Locate the cell with the specified text and output its [X, Y] center coordinate. 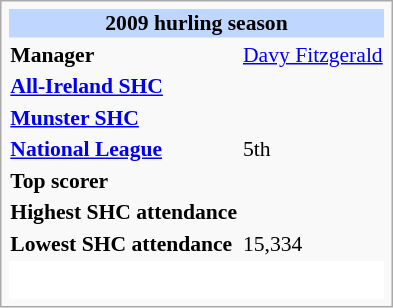
Munster SHC [124, 117]
National League [124, 149]
Top scorer [124, 180]
Davy Fitzgerald [314, 54]
All-Ireland SHC [124, 86]
2009 hurling season [196, 23]
Lowest SHC attendance [124, 243]
Manager [124, 54]
Highest SHC attendance [124, 212]
5th [314, 149]
15,334 [314, 243]
